From the cell containing the given text, extract its center point as [X, Y] coordinate. 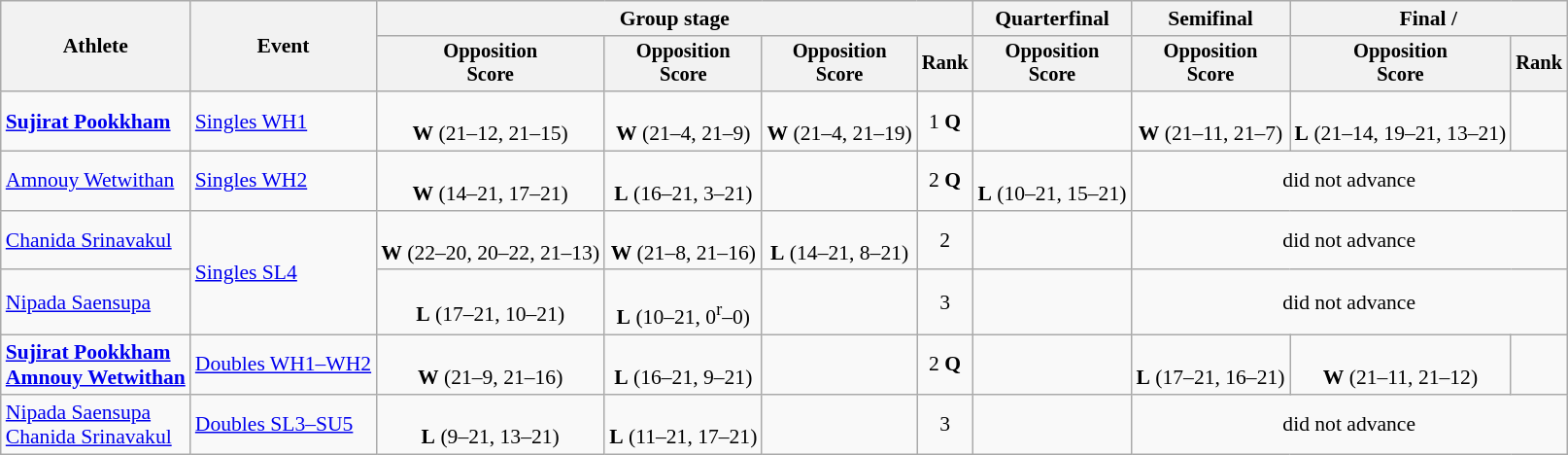
L (21–14, 19–21, 13–21) [1401, 121]
Athlete [95, 47]
2 [945, 241]
W (21–4, 21–19) [839, 121]
L (16–21, 3–21) [683, 181]
Chanida Srinavakul [95, 241]
W (21–11, 21–12) [1401, 366]
L (10–21, 0r–0) [683, 303]
L (17–21, 10–21) [490, 303]
Doubles SL3–SU5 [284, 424]
Singles WH2 [284, 181]
L (16–21, 9–21) [683, 366]
Final / [1428, 18]
Nipada Saensupa [95, 303]
W (14–21, 17–21) [490, 181]
W (21–9, 21–16) [490, 366]
Group stage [674, 18]
Doubles WH1–WH2 [284, 366]
L (11–21, 17–21) [683, 424]
Singles WH1 [284, 121]
W (21–4, 21–9) [683, 121]
Singles SL4 [284, 273]
Amnouy Wetwithan [95, 181]
W (21–8, 21–16) [683, 241]
L (9–21, 13–21) [490, 424]
Nipada SaensupaChanida Srinavakul [95, 424]
W (22–20, 20–22, 21–13) [490, 241]
Sujirat Pookkham [95, 121]
L (14–21, 8–21) [839, 241]
Event [284, 47]
L (17–21, 16–21) [1210, 366]
Semifinal [1210, 18]
Quarterfinal [1051, 18]
Sujirat PookkhamAmnouy Wetwithan [95, 366]
W (21–11, 21–7) [1210, 121]
L (10–21, 15–21) [1051, 181]
1 Q [945, 121]
W (21–12, 21–15) [490, 121]
